Return the (X, Y) coordinate for the center point of the cell that contains the specified text.  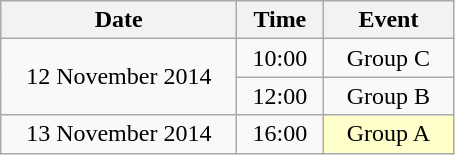
16:00 (280, 134)
10:00 (280, 58)
Group B (388, 96)
Date (119, 20)
Time (280, 20)
13 November 2014 (119, 134)
12:00 (280, 96)
12 November 2014 (119, 77)
Group A (388, 134)
Event (388, 20)
Group C (388, 58)
